Find where the given text appears and provide that cell's center as (x, y) coordinate. 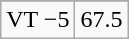
67.5 (102, 20)
VT −5 (38, 20)
